Detect which cell encompasses the target text, then output its (X, Y) center coordinate. 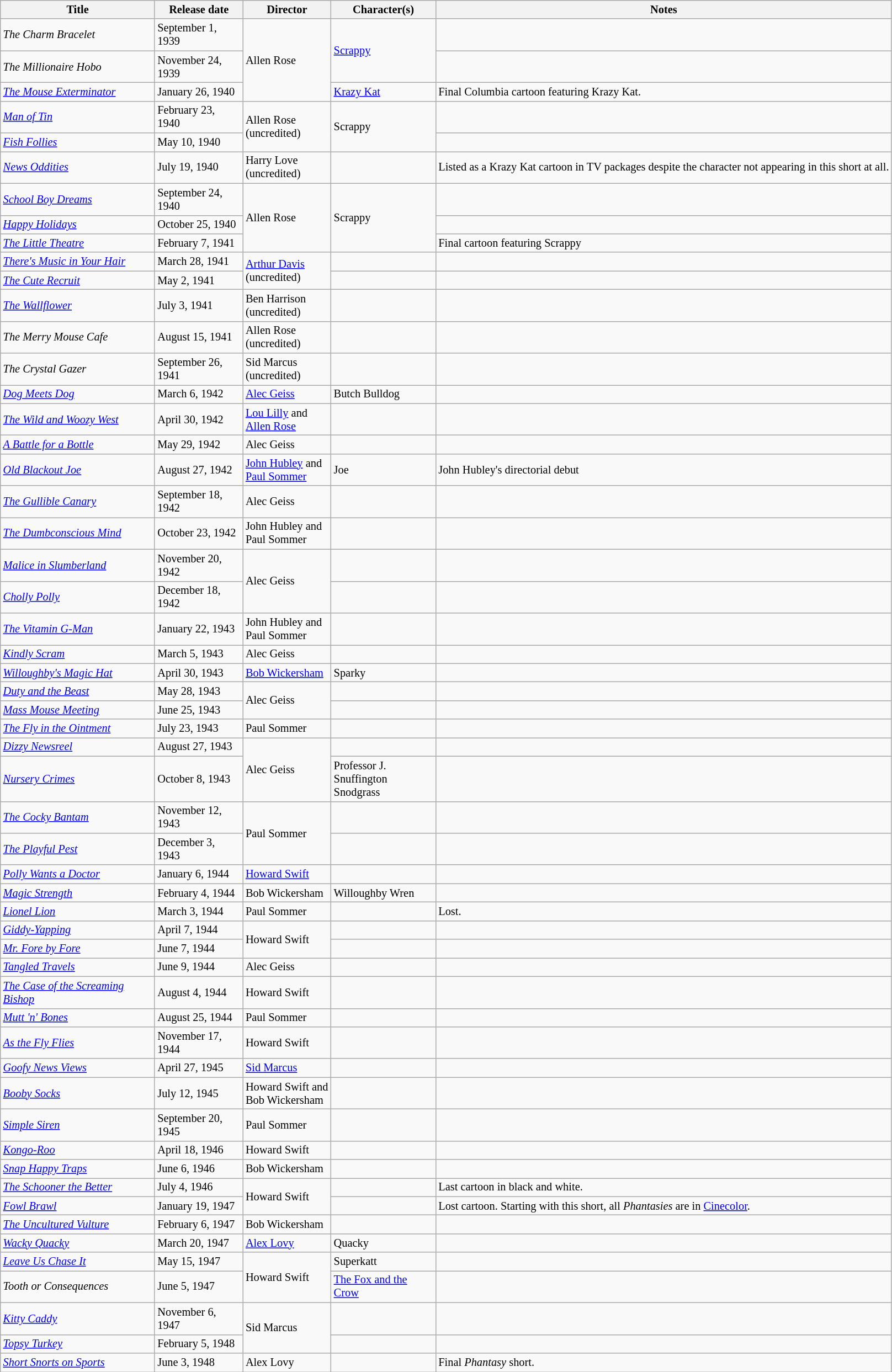
Dog Meets Dog (78, 394)
Kindly Scram (78, 654)
June 6, 1946 (199, 1169)
February 5, 1948 (199, 1344)
October 8, 1943 (199, 779)
September 1, 1939 (199, 35)
July 4, 1946 (199, 1187)
Fowl Brawl (78, 1206)
Last cartoon in black and white. (663, 1187)
Harry Love (uncredited) (287, 167)
The Merry Mouse Cafe (78, 337)
The Uncultured Vulture (78, 1225)
Cholly Polly (78, 597)
November 20, 1942 (199, 565)
April 7, 1944 (199, 930)
School Boy Dreams (78, 199)
Mutt 'n' Bones (78, 1018)
Simple Siren (78, 1125)
May 29, 1942 (199, 444)
Kitty Caddy (78, 1318)
Tangled Travels (78, 967)
The Gullible Canary (78, 502)
The Vitamin G-Man (78, 629)
Butch Bulldog (384, 394)
The Crystal Gazer (78, 369)
March 5, 1943 (199, 654)
June 25, 1943 (199, 710)
As the Fly Flies (78, 1043)
Final Columbia cartoon featuring Krazy Kat. (663, 92)
January 26, 1940 (199, 92)
January 6, 1944 (199, 874)
Duty and the Beast (78, 691)
Willoughby's Magic Hat (78, 673)
Final Phantasy short. (663, 1362)
Goofy News Views (78, 1068)
July 3, 1941 (199, 305)
Quacky (384, 1243)
Topsy Turkey (78, 1344)
December 3, 1943 (199, 849)
The Cocky Bantam (78, 817)
Tooth or Consequences (78, 1286)
August 4, 1944 (199, 992)
Krazy Kat (384, 92)
February 7, 1941 (199, 243)
January 22, 1943 (199, 629)
August 27, 1942 (199, 470)
Old Blackout Joe (78, 470)
Leave Us Chase It (78, 1262)
November 12, 1943 (199, 817)
Director (287, 9)
The Dumbconscious Mind (78, 533)
Booby Socks (78, 1093)
Lost cartoon. Starting with this short, all Phantasies are in Cinecolor. (663, 1206)
Dizzy Newsreel (78, 747)
Polly Wants a Doctor (78, 874)
The Cute Recruit (78, 280)
The Schooner the Better (78, 1187)
March 20, 1947 (199, 1243)
April 27, 1945 (199, 1068)
March 3, 1944 (199, 911)
Character(s) (384, 9)
The Mouse Exterminator (78, 92)
February 4, 1944 (199, 893)
Magic Strength (78, 893)
July 12, 1945 (199, 1093)
The Millionaire Hobo (78, 67)
May 15, 1947 (199, 1262)
Final cartoon featuring Scrappy (663, 243)
Snap Happy Traps (78, 1169)
Malice in Slumberland (78, 565)
November 17, 1944 (199, 1043)
Superkatt (384, 1262)
May 10, 1940 (199, 142)
The Wild and Woozy West (78, 419)
June 5, 1947 (199, 1286)
Listed as a Krazy Kat cartoon in TV packages despite the character not appearing in this short at all. (663, 167)
The Little Theatre (78, 243)
January 19, 1947 (199, 1206)
Wacky Quacky (78, 1243)
The Wallflower (78, 305)
June 3, 1948 (199, 1362)
Joe (384, 470)
February 23, 1940 (199, 117)
The Case of the Screaming Bishop (78, 992)
July 19, 1940 (199, 167)
April 18, 1946 (199, 1150)
The Playful Pest (78, 849)
September 18, 1942 (199, 502)
The Fly in the Ointment (78, 728)
Arthur Davis (uncredited) (287, 270)
June 9, 1944 (199, 967)
There's Music in Your Hair (78, 262)
Short Snorts on Sports (78, 1362)
Sparky (384, 673)
May 2, 1941 (199, 280)
Lionel Lion (78, 911)
Lou Lilly and Allen Rose (287, 419)
News Oddities (78, 167)
Willoughby Wren (384, 893)
September 20, 1945 (199, 1125)
November 6, 1947 (199, 1318)
Sid Marcus (uncredited) (287, 369)
Fish Follies (78, 142)
Giddy-Yapping (78, 930)
Release date (199, 9)
February 6, 1947 (199, 1225)
September 26, 1941 (199, 369)
Mass Mouse Meeting (78, 710)
October 23, 1942 (199, 533)
March 6, 1942 (199, 394)
Happy Holidays (78, 225)
August 27, 1943 (199, 747)
August 15, 1941 (199, 337)
April 30, 1943 (199, 673)
March 28, 1941 (199, 262)
Man of Tin (78, 117)
Nursery Crimes (78, 779)
Howard Swift and Bob Wickersham (287, 1093)
A Battle for a Bottle (78, 444)
John Hubley's directorial debut (663, 470)
Lost. (663, 911)
Ben Harrison (uncredited) (287, 305)
September 24, 1940 (199, 199)
Title (78, 9)
Professor J. Snuffington Snodgrass (384, 779)
The Charm Bracelet (78, 35)
Notes (663, 9)
The Fox and the Crow (384, 1286)
April 30, 1942 (199, 419)
August 25, 1944 (199, 1018)
Kongo-Roo (78, 1150)
May 28, 1943 (199, 691)
Mr. Fore by Fore (78, 949)
June 7, 1944 (199, 949)
November 24, 1939 (199, 67)
October 25, 1940 (199, 225)
December 18, 1942 (199, 597)
July 23, 1943 (199, 728)
